Scan for the cell matching the given text and deliver its [x, y] coordinate at center. 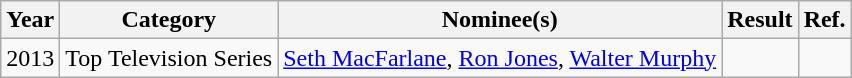
Ref. [824, 20]
Nominee(s) [500, 20]
Seth MacFarlane, Ron Jones, Walter Murphy [500, 58]
Result [760, 20]
Category [169, 20]
Top Television Series [169, 58]
2013 [30, 58]
Year [30, 20]
